Search for the cell housing the specified text and yield its (x, y) center coordinate. 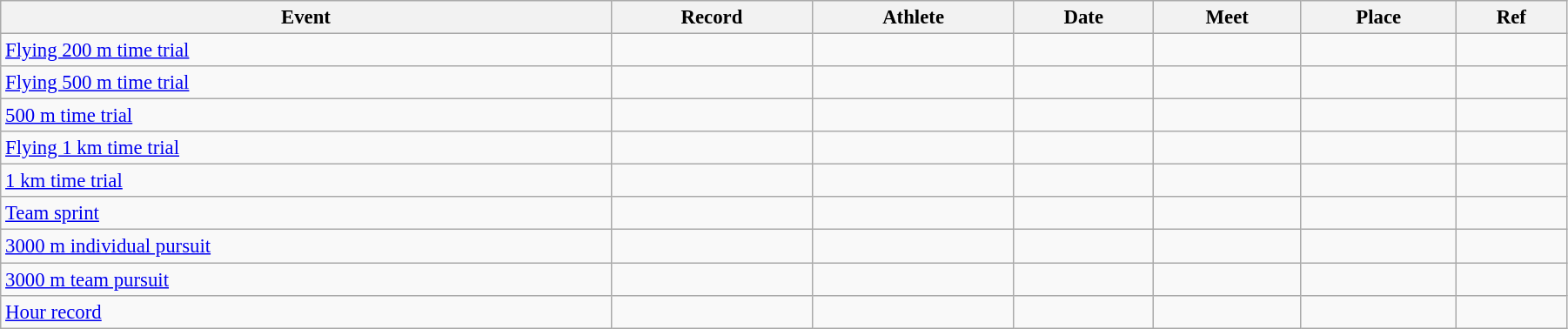
Date (1083, 17)
Record (712, 17)
Flying 500 m time trial (306, 83)
Event (306, 17)
Flying 200 m time trial (306, 50)
Ref (1511, 17)
Team sprint (306, 213)
Flying 1 km time trial (306, 148)
Meet (1227, 17)
Athlete (914, 17)
3000 m team pursuit (306, 279)
500 m time trial (306, 116)
Hour record (306, 312)
3000 m individual pursuit (306, 246)
1 km time trial (306, 181)
Place (1378, 17)
